Determine the (X, Y) coordinate at the center of the cell enclosing the given text.  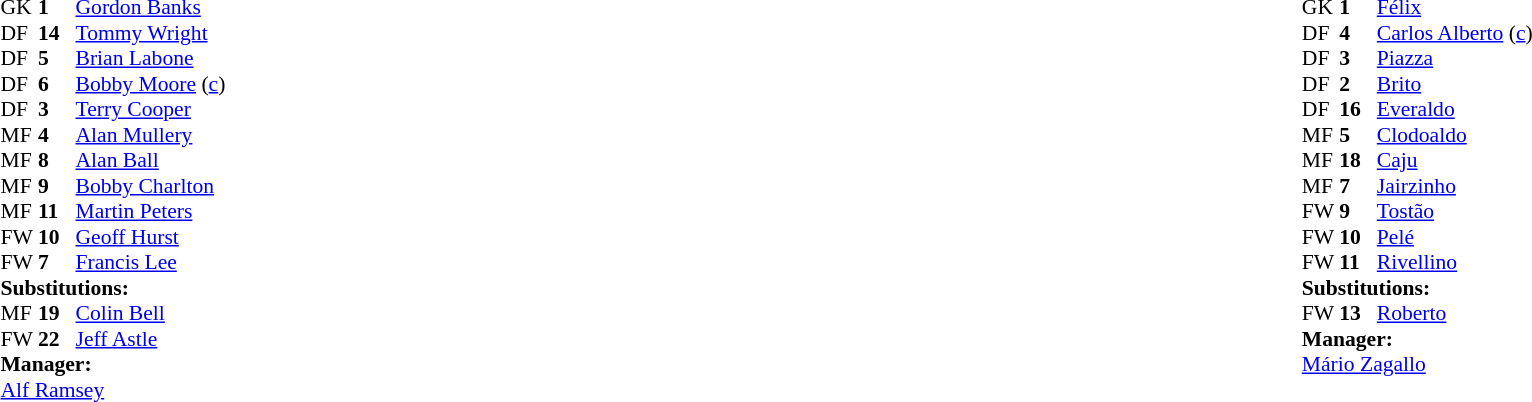
Brian Labone (151, 59)
Substitutions: (112, 288)
Geoff Hurst (151, 237)
Bobby Charlton (151, 186)
22 (57, 339)
Jeff Astle (151, 339)
Bobby Moore (c) (151, 84)
8 (57, 161)
Alan Mullery (151, 135)
19 (57, 313)
Manager: (112, 365)
2 (1358, 84)
14 (57, 33)
Tommy Wright (151, 33)
18 (1358, 161)
Colin Bell (151, 313)
16 (1358, 109)
Francis Lee (151, 263)
13 (1358, 313)
Terry Cooper (151, 109)
Alan Ball (151, 161)
Martin Peters (151, 211)
6 (57, 84)
